Find where the given text appears and provide that cell's center as (x, y) coordinate. 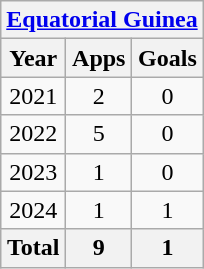
Total (34, 248)
2023 (34, 172)
2022 (34, 134)
Year (34, 58)
9 (99, 248)
2021 (34, 96)
Equatorial Guinea (102, 20)
2 (99, 96)
Goals (168, 58)
2024 (34, 210)
Apps (99, 58)
5 (99, 134)
